Determine the (X, Y) coordinate at the center of the cell enclosing the given text.  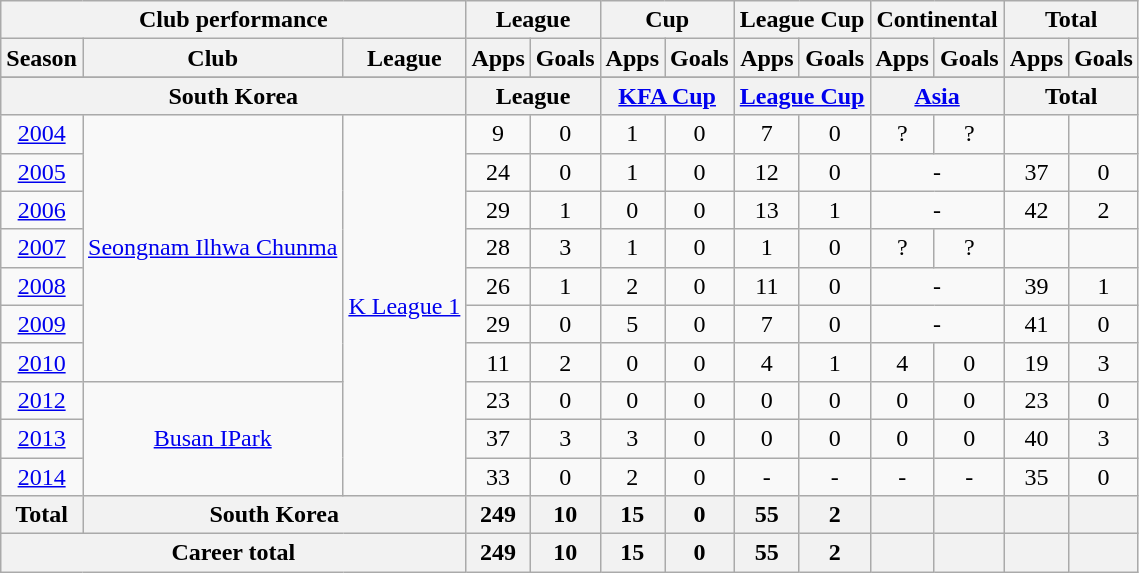
2012 (42, 400)
5 (632, 324)
28 (498, 248)
24 (498, 172)
40 (1036, 438)
Asia (937, 96)
2014 (42, 477)
2007 (42, 248)
39 (1036, 286)
K League 1 (404, 306)
2010 (42, 362)
Season (42, 58)
Club (212, 58)
26 (498, 286)
35 (1036, 477)
2006 (42, 210)
13 (766, 210)
9 (498, 134)
Club performance (234, 20)
Continental (937, 20)
2008 (42, 286)
Seongnam Ilhwa Chunma (212, 248)
2013 (42, 438)
2009 (42, 324)
19 (1036, 362)
Cup (667, 20)
33 (498, 477)
41 (1036, 324)
Career total (234, 553)
Busan IPark (212, 438)
12 (766, 172)
KFA Cup (667, 96)
42 (1036, 210)
2004 (42, 134)
2005 (42, 172)
